Provide the [X, Y] coordinate of the cell's center where the given text is located.  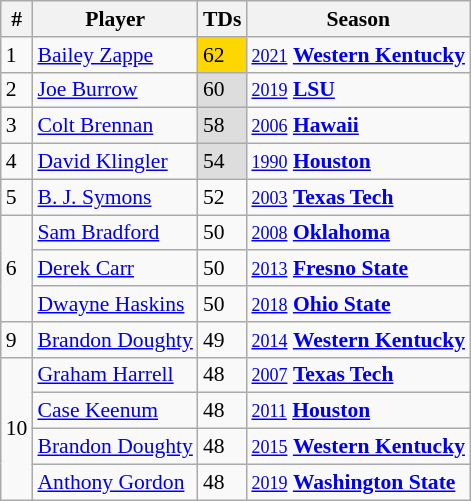
Colt Brennan [114, 126]
2021 Western Kentucky [358, 55]
Joe Burrow [114, 90]
Case Keenum [114, 411]
Season [358, 19]
1990 Houston [358, 162]
Bailey Zappe [114, 55]
2011 Houston [358, 411]
B. J. Symons [114, 197]
2008 Oklahoma [358, 233]
49 [222, 340]
2018 Ohio State [358, 304]
2019 Washington State [358, 482]
TDs [222, 19]
2015 Western Kentucky [358, 447]
60 [222, 90]
2013 Fresno State [358, 269]
Player [114, 19]
58 [222, 126]
Sam Bradford [114, 233]
3 [17, 126]
6 [17, 268]
Anthony Gordon [114, 482]
9 [17, 340]
2019 LSU [358, 90]
4 [17, 162]
10 [17, 428]
Graham Harrell [114, 375]
Derek Carr [114, 269]
2 [17, 90]
54 [222, 162]
5 [17, 197]
62 [222, 55]
1 [17, 55]
2003 Texas Tech [358, 197]
# [17, 19]
2006 Hawaii [358, 126]
52 [222, 197]
2007 Texas Tech [358, 375]
David Klingler [114, 162]
Dwayne Haskins [114, 304]
2014 Western Kentucky [358, 340]
